Capture the cell that displays the provided text and extract its [x, y] central coordinate. 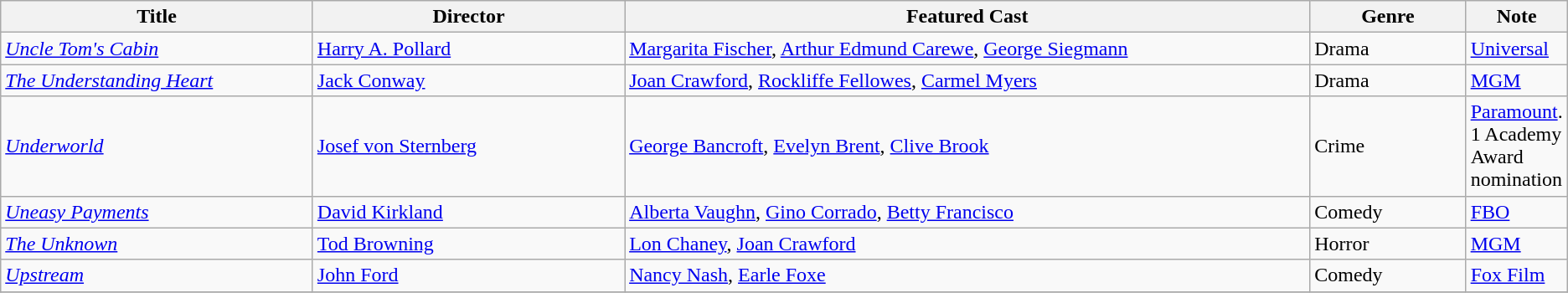
Alberta Vaughn, Gino Corrado, Betty Francisco [967, 212]
Fox Film [1516, 275]
Director [468, 17]
Lon Chaney, Joan Crawford [967, 244]
Featured Cast [967, 17]
Genre [1388, 17]
Universal [1516, 49]
Joan Crawford, Rockliffe Fellowes, Carmel Myers [967, 80]
Tod Browning [468, 244]
Paramount. 1 Academy Award nomination [1516, 146]
Harry A. Pollard [468, 49]
Underworld [157, 146]
The Unknown [157, 244]
George Bancroft, Evelyn Brent, Clive Brook [967, 146]
Crime [1388, 146]
Jack Conway [468, 80]
John Ford [468, 275]
Title [157, 17]
Uncle Tom's Cabin [157, 49]
Nancy Nash, Earle Foxe [967, 275]
Uneasy Payments [157, 212]
David Kirkland [468, 212]
Upstream [157, 275]
Note [1516, 17]
Josef von Sternberg [468, 146]
FBO [1516, 212]
Margarita Fischer, Arthur Edmund Carewe, George Siegmann [967, 49]
Horror [1388, 244]
The Understanding Heart [157, 80]
